For the text-containing cell, return its midpoint in (X, Y) coordinate format. 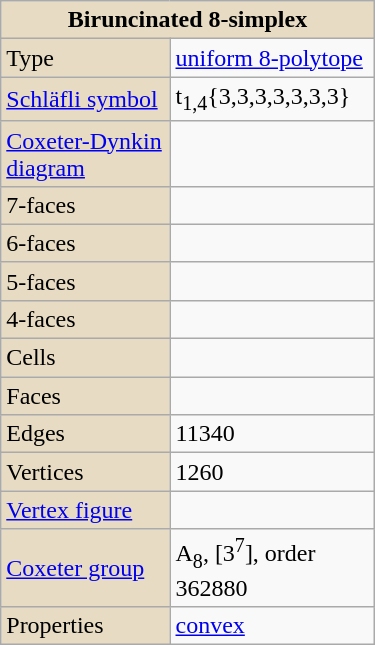
Vertices (86, 472)
1260 (272, 472)
Schläfli symbol (86, 99)
convex (272, 626)
A8, [37], order 362880 (272, 568)
Properties (86, 626)
Type (86, 58)
Coxeter-Dynkin diagram (86, 154)
11340 (272, 434)
uniform 8-polytope (272, 58)
t1,4{3,3,3,3,3,3,3} (272, 99)
5-faces (86, 281)
7-faces (86, 205)
Cells (86, 358)
Biruncinated 8-simplex (188, 20)
4-faces (86, 319)
Edges (86, 434)
Coxeter group (86, 568)
Vertex figure (86, 510)
Faces (86, 396)
6-faces (86, 243)
